Detect which cell encompasses the target text, then output its (X, Y) center coordinate. 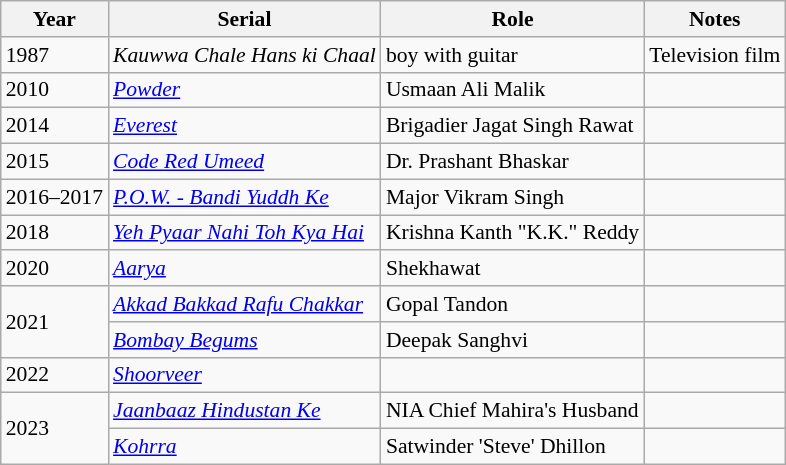
2022 (54, 375)
Kohrra (244, 447)
Satwinder 'Steve' Dhillon (512, 447)
Code Red Umeed (244, 162)
Year (54, 19)
Serial (244, 19)
Brigadier Jagat Singh Rawat (512, 126)
Shoorveer (244, 375)
Bombay Begums (244, 340)
Major Vikram Singh (512, 197)
NIA Chief Mahira's Husband (512, 411)
2021 (54, 322)
Everest (244, 126)
2014 (54, 126)
2020 (54, 269)
P.O.W. - Bandi Yuddh Ke (244, 197)
Krishna Kanth "K.K." Reddy (512, 233)
Notes (714, 19)
2016–2017 (54, 197)
Role (512, 19)
Usmaan Ali Malik (512, 90)
Television film (714, 55)
Shekhawat (512, 269)
Yeh Pyaar Nahi Toh Kya Hai (244, 233)
2010 (54, 90)
boy with guitar (512, 55)
Dr. Prashant Bhaskar (512, 162)
2018 (54, 233)
Aarya (244, 269)
2023 (54, 428)
Gopal Tandon (512, 304)
Kauwwa Chale Hans ki Chaal (244, 55)
Deepak Sanghvi (512, 340)
1987 (54, 55)
Akkad Bakkad Rafu Chakkar (244, 304)
Jaanbaaz Hindustan Ke (244, 411)
2015 (54, 162)
Powder (244, 90)
